From the cell containing the given text, extract its center point as [x, y] coordinate. 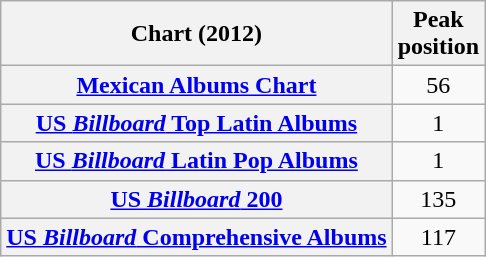
US Billboard Top Latin Albums [196, 123]
117 [438, 237]
US Billboard Latin Pop Albums [196, 161]
Peakposition [438, 34]
Mexican Albums Chart [196, 85]
US Billboard 200 [196, 199]
Chart (2012) [196, 34]
56 [438, 85]
135 [438, 199]
US Billboard Comprehensive Albums [196, 237]
